Identify which cell holds the provided text, then report its (x, y) central coordinate. 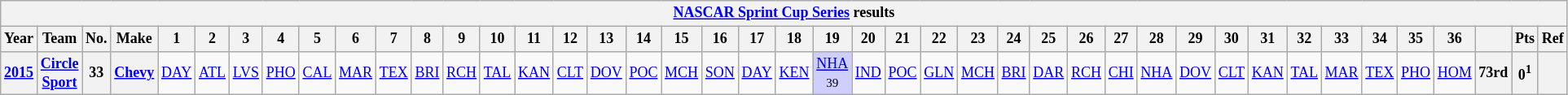
IND (868, 73)
DAR (1049, 73)
36 (1455, 39)
28 (1157, 39)
No. (96, 39)
35 (1416, 39)
2015 (20, 73)
HOM (1455, 73)
31 (1267, 39)
NASCAR Sprint Cup Series results (784, 13)
16 (720, 39)
NHA (1157, 73)
Circle Sport (59, 73)
GLN (939, 73)
18 (794, 39)
5 (318, 39)
1 (177, 39)
12 (570, 39)
27 (1121, 39)
Team (59, 39)
Ref (1553, 39)
CAL (318, 73)
LVS (246, 73)
Make (134, 39)
2 (213, 39)
21 (903, 39)
26 (1087, 39)
7 (393, 39)
24 (1013, 39)
SON (720, 73)
15 (682, 39)
Year (20, 39)
01 (1525, 73)
29 (1196, 39)
8 (427, 39)
ATL (213, 73)
34 (1380, 39)
20 (868, 39)
CHI (1121, 73)
13 (606, 39)
22 (939, 39)
6 (356, 39)
4 (280, 39)
10 (497, 39)
17 (757, 39)
11 (534, 39)
Pts (1525, 39)
Chevy (134, 73)
32 (1304, 39)
25 (1049, 39)
NHA39 (832, 73)
14 (643, 39)
9 (462, 39)
73rd (1494, 73)
KEN (794, 73)
30 (1232, 39)
3 (246, 39)
23 (978, 39)
19 (832, 39)
